Search for the cell housing the specified text and yield its (x, y) center coordinate. 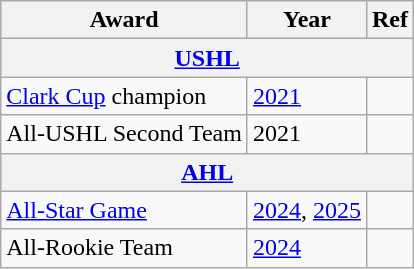
All-Star Game (124, 210)
Clark Cup champion (124, 96)
2024, 2025 (306, 210)
2024 (306, 248)
All-Rookie Team (124, 248)
Ref (390, 20)
Year (306, 20)
Award (124, 20)
All-USHL Second Team (124, 134)
AHL (208, 172)
USHL (208, 58)
